Return the [x, y] coordinate for the center point of the cell that contains the specified text.  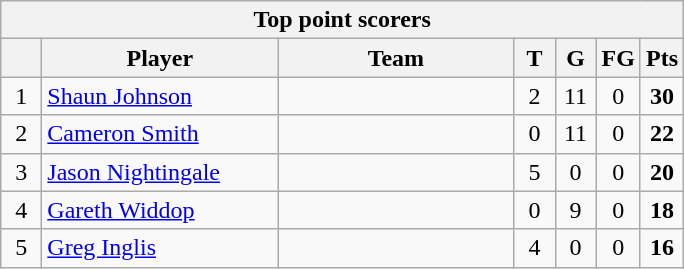
18 [662, 210]
3 [22, 172]
Jason Nightingale [160, 172]
Shaun Johnson [160, 96]
Gareth Widdop [160, 210]
Team [396, 58]
G [576, 58]
9 [576, 210]
Greg Inglis [160, 248]
T [534, 58]
Pts [662, 58]
16 [662, 248]
FG [618, 58]
Top point scorers [342, 20]
30 [662, 96]
1 [22, 96]
20 [662, 172]
Cameron Smith [160, 134]
22 [662, 134]
Player [160, 58]
